For the text-containing cell, return its midpoint in [X, Y] coordinate format. 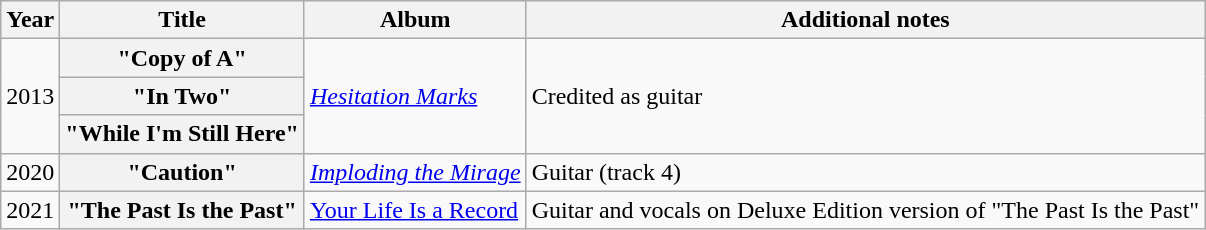
Credited as guitar [866, 96]
"Copy of A" [182, 58]
Year [30, 20]
"While I'm Still Here" [182, 134]
Additional notes [866, 20]
Your Life Is a Record [415, 210]
Album [415, 20]
Guitar and vocals on Deluxe Edition version of "The Past Is the Past" [866, 210]
Imploding the Mirage [415, 172]
"Caution" [182, 172]
2021 [30, 210]
"The Past Is the Past" [182, 210]
"In Two" [182, 96]
2020 [30, 172]
2013 [30, 96]
Guitar (track 4) [866, 172]
Hesitation Marks [415, 96]
Title [182, 20]
